Find where the given text appears and provide that cell's center as [x, y] coordinate. 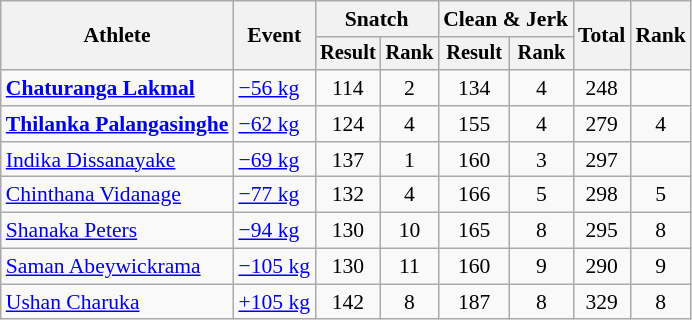
−105 kg [274, 267]
137 [348, 160]
Ushan Charuka [118, 302]
Shanaka Peters [118, 231]
−56 kg [274, 88]
Athlete [118, 36]
Clean & Jerk [506, 19]
−77 kg [274, 195]
−94 kg [274, 231]
187 [474, 302]
134 [474, 88]
Saman Abeywickrama [118, 267]
Event [274, 36]
11 [410, 267]
142 [348, 302]
Chinthana Vidanage [118, 195]
10 [410, 231]
155 [474, 124]
114 [348, 88]
165 [474, 231]
248 [602, 88]
Chaturanga Lakmal [118, 88]
Snatch [376, 19]
295 [602, 231]
−69 kg [274, 160]
Total [602, 36]
279 [602, 124]
166 [474, 195]
297 [602, 160]
132 [348, 195]
+105 kg [274, 302]
290 [602, 267]
298 [602, 195]
Indika Dissanayake [118, 160]
Thilanka Palangasinghe [118, 124]
1 [410, 160]
−62 kg [274, 124]
3 [542, 160]
2 [410, 88]
329 [602, 302]
124 [348, 124]
